Capture the cell that displays the provided text and extract its [X, Y] central coordinate. 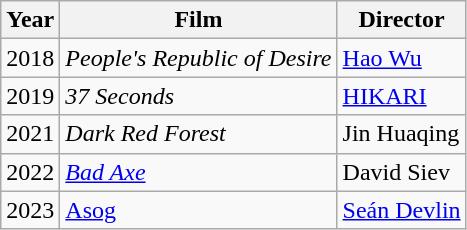
Asog [198, 210]
Film [198, 20]
Hao Wu [402, 58]
37 Seconds [198, 96]
2019 [30, 96]
2023 [30, 210]
Dark Red Forest [198, 134]
Bad Axe [198, 172]
Jin Huaqing [402, 134]
2021 [30, 134]
Year [30, 20]
Director [402, 20]
HIKARI [402, 96]
People's Republic of Desire [198, 58]
Seán Devlin [402, 210]
2018 [30, 58]
David Siev [402, 172]
2022 [30, 172]
